From the cell containing the given text, extract its center point as (X, Y) coordinate. 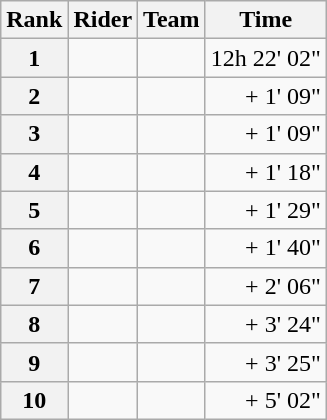
Rank (34, 20)
+ 2' 06" (266, 286)
+ 1' 18" (266, 172)
4 (34, 172)
+ 5' 02" (266, 400)
+ 1' 40" (266, 248)
Team (172, 20)
6 (34, 248)
Time (266, 20)
3 (34, 134)
Rider (103, 20)
2 (34, 96)
8 (34, 324)
7 (34, 286)
12h 22' 02" (266, 58)
5 (34, 210)
1 (34, 58)
+ 3' 25" (266, 362)
+ 1' 29" (266, 210)
+ 3' 24" (266, 324)
9 (34, 362)
10 (34, 400)
